Search for the cell housing the specified text and yield its [x, y] center coordinate. 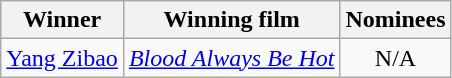
Yang Zibao [62, 58]
Blood Always Be Hot [232, 58]
N/A [396, 58]
Nominees [396, 20]
Winner [62, 20]
Winning film [232, 20]
